Scan for the cell matching the given text and deliver its [X, Y] coordinate at center. 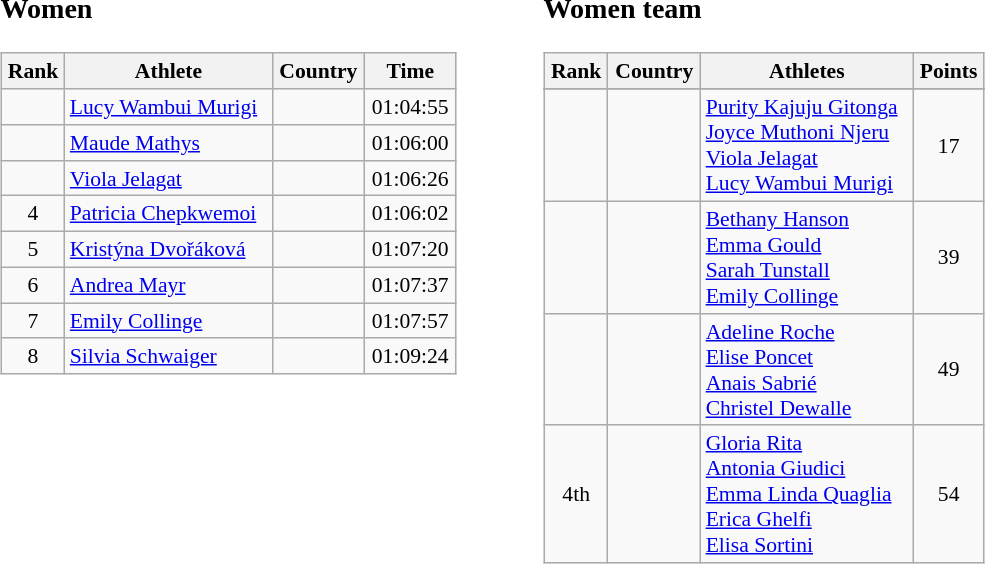
39 [948, 257]
Bethany HansonEmma GouldSarah TunstallEmily Collinge [807, 257]
Patricia Chepkwemoi [168, 214]
Lucy Wambui Murigi [168, 107]
01:04:55 [410, 107]
4th [576, 494]
Points [948, 71]
49 [948, 369]
Adeline RocheElise PoncetAnais SabriéChristel Dewalle [807, 369]
Silvia Schwaiger [168, 356]
Viola Jelagat [168, 178]
Athletes [807, 71]
01:07:57 [410, 321]
Emily Collinge [168, 321]
4 [33, 214]
Purity Kajuju GitongaJoyce Muthoni NjeruViola JelagatLucy Wambui Murigi [807, 145]
54 [948, 494]
17 [948, 145]
01:07:20 [410, 250]
01:09:24 [410, 356]
Kristýna Dvořáková [168, 250]
Maude Mathys [168, 143]
01:07:37 [410, 285]
Time [410, 71]
6 [33, 285]
Andrea Mayr [168, 285]
01:06:26 [410, 178]
5 [33, 250]
Gloria RitaAntonia GiudiciEmma Linda QuagliaErica GhelfiElisa Sortini [807, 494]
7 [33, 321]
8 [33, 356]
Athlete [168, 71]
01:06:00 [410, 143]
01:06:02 [410, 214]
